Identify which cell holds the provided text, then report its (X, Y) central coordinate. 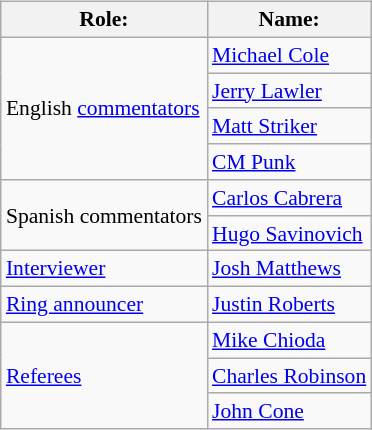
Carlos Cabrera (289, 198)
Name: (289, 20)
Role: (104, 20)
Jerry Lawler (289, 91)
Referees (104, 376)
Interviewer (104, 269)
Matt Striker (289, 126)
Ring announcer (104, 305)
Justin Roberts (289, 305)
Hugo Savinovich (289, 233)
Mike Chioda (289, 340)
Spanish commentators (104, 216)
John Cone (289, 411)
English commentators (104, 108)
Josh Matthews (289, 269)
Michael Cole (289, 55)
Charles Robinson (289, 376)
CM Punk (289, 162)
